Detect which cell encompasses the target text, then output its (X, Y) center coordinate. 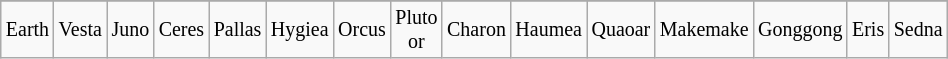
Gonggong (800, 30)
Juno (130, 30)
Ceres (182, 30)
Makemake (704, 30)
Charon (476, 30)
Hygiea (300, 30)
Vesta (80, 30)
Pallas (238, 30)
Eris (868, 30)
Earth (28, 30)
Haumea (549, 30)
Quaoar (621, 30)
Pluto or (417, 30)
Orcus (362, 30)
Sedna (918, 30)
